Determine the [X, Y] coordinate at the center of the cell enclosing the given text.  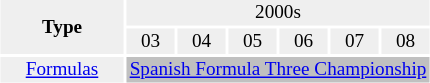
04 [202, 41]
Type [62, 27]
06 [304, 41]
Spanish Formula Three Championship [278, 70]
08 [406, 41]
Formulas [62, 70]
05 [252, 41]
2000s [278, 13]
07 [354, 41]
03 [150, 41]
